Return [x, y] of the center of cell containing provided text 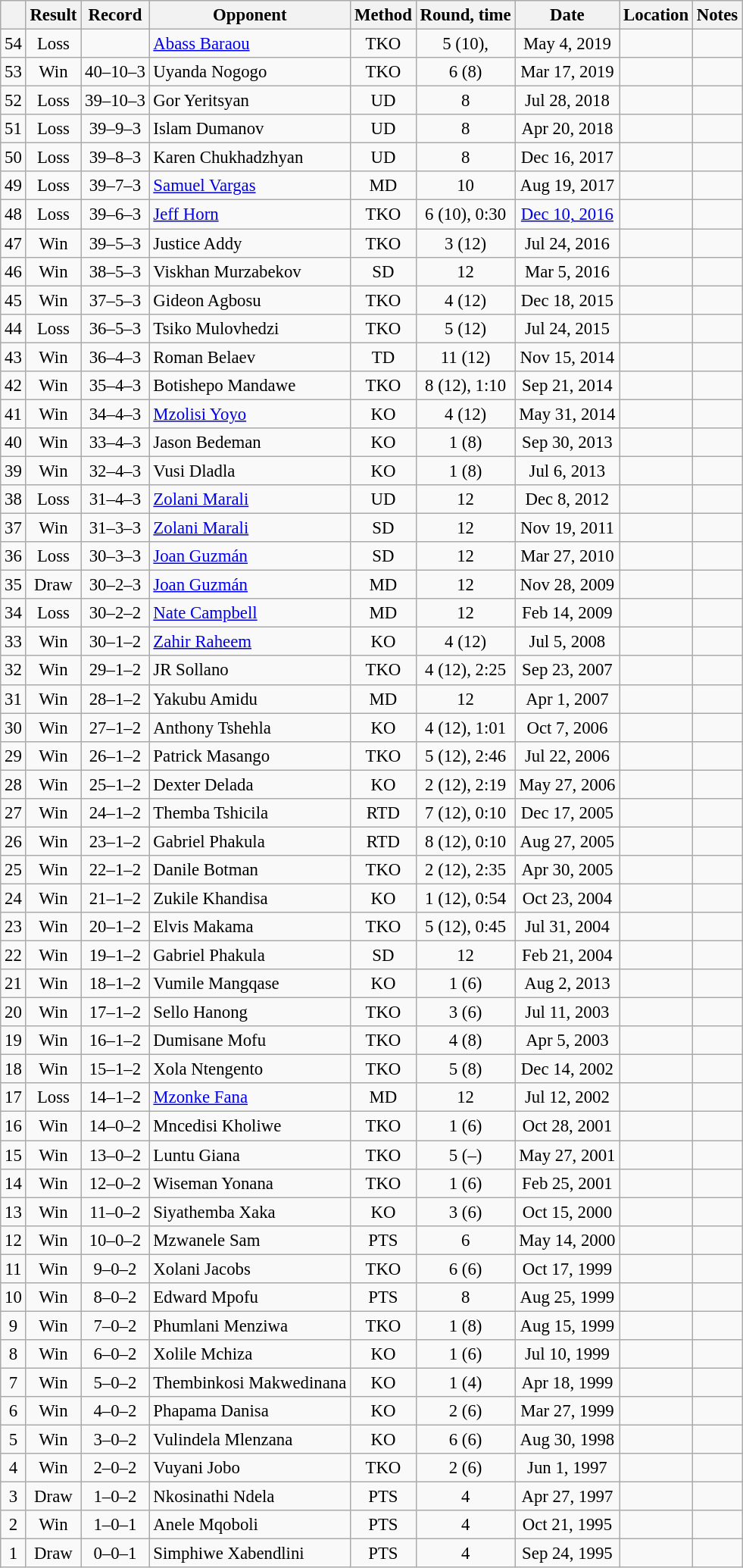
25 [14, 870]
37 [14, 528]
Oct 15, 2000 [567, 1212]
Botishepo Mandawe [250, 386]
Jul 12, 2002 [567, 1098]
Dec 10, 2016 [567, 214]
7 [14, 1382]
Round, time [465, 15]
Mar 17, 2019 [567, 72]
Dec 17, 2005 [567, 813]
Aug 19, 2017 [567, 186]
14–1–2 [115, 1098]
Mzwanele Sam [250, 1240]
54 [14, 44]
36–4–3 [115, 357]
22–1–2 [115, 870]
5 (12), 0:45 [465, 927]
Mncedisi Kholiwe [250, 1126]
18–1–2 [115, 984]
45 [14, 300]
Method [383, 15]
39–9–3 [115, 129]
Xolile Mchiza [250, 1354]
34 [14, 613]
26 [14, 841]
Sep 23, 2007 [567, 671]
37–5–3 [115, 300]
Simphiwe Xabendlini [250, 1554]
5 (8) [465, 1069]
26–1–2 [115, 756]
Jul 31, 2004 [567, 927]
42 [14, 386]
38 [14, 499]
Result [53, 15]
Location [656, 15]
Apr 27, 1997 [567, 1497]
9 [14, 1325]
Danile Botman [250, 870]
16–1–2 [115, 1041]
Zukile Khandisa [250, 898]
46 [14, 271]
35 [14, 585]
4 (12), 1:01 [465, 728]
49 [14, 186]
38–5–3 [115, 271]
May 4, 2019 [567, 44]
39–5–3 [115, 243]
19 [14, 1041]
14–0–2 [115, 1126]
Islam Dumanov [250, 129]
16 [14, 1126]
Vusi Dladla [250, 471]
Apr 18, 1999 [567, 1382]
8–0–2 [115, 1297]
Phapama Danisa [250, 1411]
33 [14, 642]
Oct 23, 2004 [567, 898]
Oct 7, 2006 [567, 728]
24–1–2 [115, 813]
Feb 14, 2009 [567, 613]
Jul 10, 1999 [567, 1354]
21–1–2 [115, 898]
11 [14, 1269]
Edward Mpofu [250, 1297]
JR Sollano [250, 671]
Aug 30, 1998 [567, 1440]
May 27, 2001 [567, 1155]
Nate Campbell [250, 613]
Sep 21, 2014 [567, 386]
19–1–2 [115, 956]
21 [14, 984]
18 [14, 1069]
Siyathemba Xaka [250, 1212]
Dec 16, 2017 [567, 158]
4 (8) [465, 1041]
Dumisane Mofu [250, 1041]
Vuyani Jobo [250, 1468]
2 [14, 1525]
5 (12) [465, 328]
Jul 24, 2015 [567, 328]
2 (12), 2:35 [465, 870]
5 (12), 2:46 [465, 756]
33–4–3 [115, 443]
Uyanda Nogogo [250, 72]
22 [14, 956]
Jul 22, 2006 [567, 756]
29 [14, 756]
Dexter Delada [250, 784]
Date [567, 15]
Mzolisi Yoyo [250, 414]
Apr 30, 2005 [567, 870]
4–0–2 [115, 1411]
39 [14, 471]
20–1–2 [115, 927]
30–1–2 [115, 642]
52 [14, 101]
30–2–3 [115, 585]
Jul 11, 2003 [567, 1012]
36–5–3 [115, 328]
3–0–2 [115, 1440]
27–1–2 [115, 728]
13–0–2 [115, 1155]
30–3–3 [115, 556]
20 [14, 1012]
Phumlani Menziwa [250, 1325]
Oct 21, 1995 [567, 1525]
Xolani Jacobs [250, 1269]
Anthony Tshehla [250, 728]
6 (10), 0:30 [465, 214]
Jun 1, 1997 [567, 1468]
Jul 24, 2016 [567, 243]
23–1–2 [115, 841]
Justice Addy [250, 243]
48 [14, 214]
Tsiko Mulovhedzi [250, 328]
Samuel Vargas [250, 186]
Patrick Masango [250, 756]
May 31, 2014 [567, 414]
3 [14, 1497]
28–1–2 [115, 699]
5 (–) [465, 1155]
6–0–2 [115, 1354]
Mzonke Fana [250, 1098]
Elvis Makama [250, 927]
Oct 17, 1999 [567, 1269]
Vumile Mangqase [250, 984]
Mar 27, 2010 [567, 556]
Luntu Giana [250, 1155]
31–4–3 [115, 499]
1 [14, 1554]
Xola Ntengento [250, 1069]
Apr 20, 2018 [567, 129]
27 [14, 813]
39–7–3 [115, 186]
Vulindela Mlenzana [250, 1440]
1–0–1 [115, 1525]
Aug 27, 2005 [567, 841]
Mar 5, 2016 [567, 271]
Gor Yeritsyan [250, 101]
Feb 21, 2004 [567, 956]
11 (12) [465, 357]
Karen Chukhadzhyan [250, 158]
Gideon Agbosu [250, 300]
Roman Belaev [250, 357]
1 (12), 0:54 [465, 898]
Nov 28, 2009 [567, 585]
Mar 27, 1999 [567, 1411]
Jul 28, 2018 [567, 101]
Apr 1, 2007 [567, 699]
30 [14, 728]
7 (12), 0:10 [465, 813]
Jul 6, 2013 [567, 471]
31–3–3 [115, 528]
24 [14, 898]
1 (4) [465, 1382]
Sello Hanong [250, 1012]
40 [14, 443]
43 [14, 357]
Nov 15, 2014 [567, 357]
32 [14, 671]
5–0–2 [115, 1382]
Thembinkosi Makwedinana [250, 1382]
39–8–3 [115, 158]
Record [115, 15]
Nov 19, 2011 [567, 528]
47 [14, 243]
39–10–3 [115, 101]
Jul 5, 2008 [567, 642]
2 (12), 2:19 [465, 784]
Feb 25, 2001 [567, 1183]
TD [383, 357]
8 (12), 0:10 [465, 841]
Aug 25, 1999 [567, 1297]
Opponent [250, 15]
28 [14, 784]
44 [14, 328]
1–0–2 [115, 1497]
7–0–2 [115, 1325]
Dec 14, 2002 [567, 1069]
Aug 2, 2013 [567, 984]
53 [14, 72]
12–0–2 [115, 1183]
11–0–2 [115, 1212]
Dec 8, 2012 [567, 499]
2–0–2 [115, 1468]
17 [14, 1098]
30–2–2 [115, 613]
14 [14, 1183]
35–4–3 [115, 386]
8 (12), 1:10 [465, 386]
36 [14, 556]
6 (8) [465, 72]
Dec 18, 2015 [567, 300]
32–4–3 [115, 471]
31 [14, 699]
9–0–2 [115, 1269]
51 [14, 129]
3 (12) [465, 243]
13 [14, 1212]
Anele Mqoboli [250, 1525]
Wiseman Yonana [250, 1183]
Zahir Raheem [250, 642]
39–6–3 [115, 214]
5 [14, 1440]
Viskhan Murzabekov [250, 271]
Yakubu Amidu [250, 699]
0–0–1 [115, 1554]
23 [14, 927]
5 (10), [465, 44]
May 14, 2000 [567, 1240]
Apr 5, 2003 [567, 1041]
Jason Bedeman [250, 443]
May 27, 2006 [567, 784]
15–1–2 [115, 1069]
29–1–2 [115, 671]
Jeff Horn [250, 214]
41 [14, 414]
Sep 24, 1995 [567, 1554]
10–0–2 [115, 1240]
50 [14, 158]
40–10–3 [115, 72]
4 (12), 2:25 [465, 671]
34–4–3 [115, 414]
Oct 28, 2001 [567, 1126]
17–1–2 [115, 1012]
Nkosinathi Ndela [250, 1497]
25–1–2 [115, 784]
Notes [716, 15]
15 [14, 1155]
Aug 15, 1999 [567, 1325]
Themba Tshicila [250, 813]
Sep 30, 2013 [567, 443]
Abass Baraou [250, 44]
